Detect which cell encompasses the target text, then output its [x, y] center coordinate. 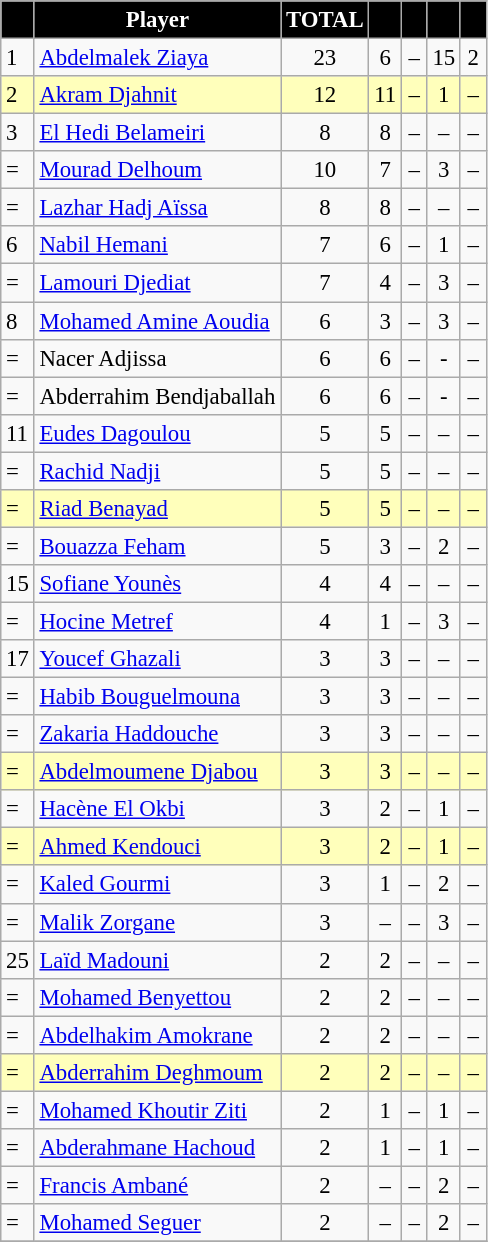
Mohamed Amine Aoudia [158, 321]
Sofiane Younès [158, 584]
Player [158, 20]
Abdelmalek Ziaya [158, 58]
17 [18, 659]
Mohamed Benyettou [158, 997]
El Hedi Belameiri [158, 133]
Youcef Ghazali [158, 659]
Riad Benayad [158, 509]
Abderrahim Bendjaballah [158, 396]
Nabil Hemani [158, 245]
Nacer Adjissa [158, 358]
Hocine Metref [158, 621]
Laïd Madouni [158, 960]
Lazhar Hadj Aïssa [158, 208]
TOTAL [325, 20]
Habib Bouguelmouna [158, 697]
10 [325, 170]
Abderahmane Hachoud [158, 1148]
Lamouri Djediat [158, 283]
Abderrahim Deghmoum [158, 1073]
Abdelhakim Amokrane [158, 1035]
Hacène El Okbi [158, 809]
23 [325, 58]
Mohamed Khoutir Ziti [158, 1110]
Akram Djahnit [158, 95]
Mourad Delhoum [158, 170]
25 [18, 960]
Kaled Gourmi [158, 885]
Bouazza Feham [158, 546]
Malik Zorgane [158, 922]
Ahmed Kendouci [158, 847]
Francis Ambané [158, 1185]
Abdelmoumene Djabou [158, 772]
Rachid Nadji [158, 471]
Eudes Dagoulou [158, 433]
Mohamed Seguer [158, 1223]
Zakaria Haddouche [158, 734]
12 [325, 95]
